Find where the given text appears and provide that cell's center as [X, Y] coordinate. 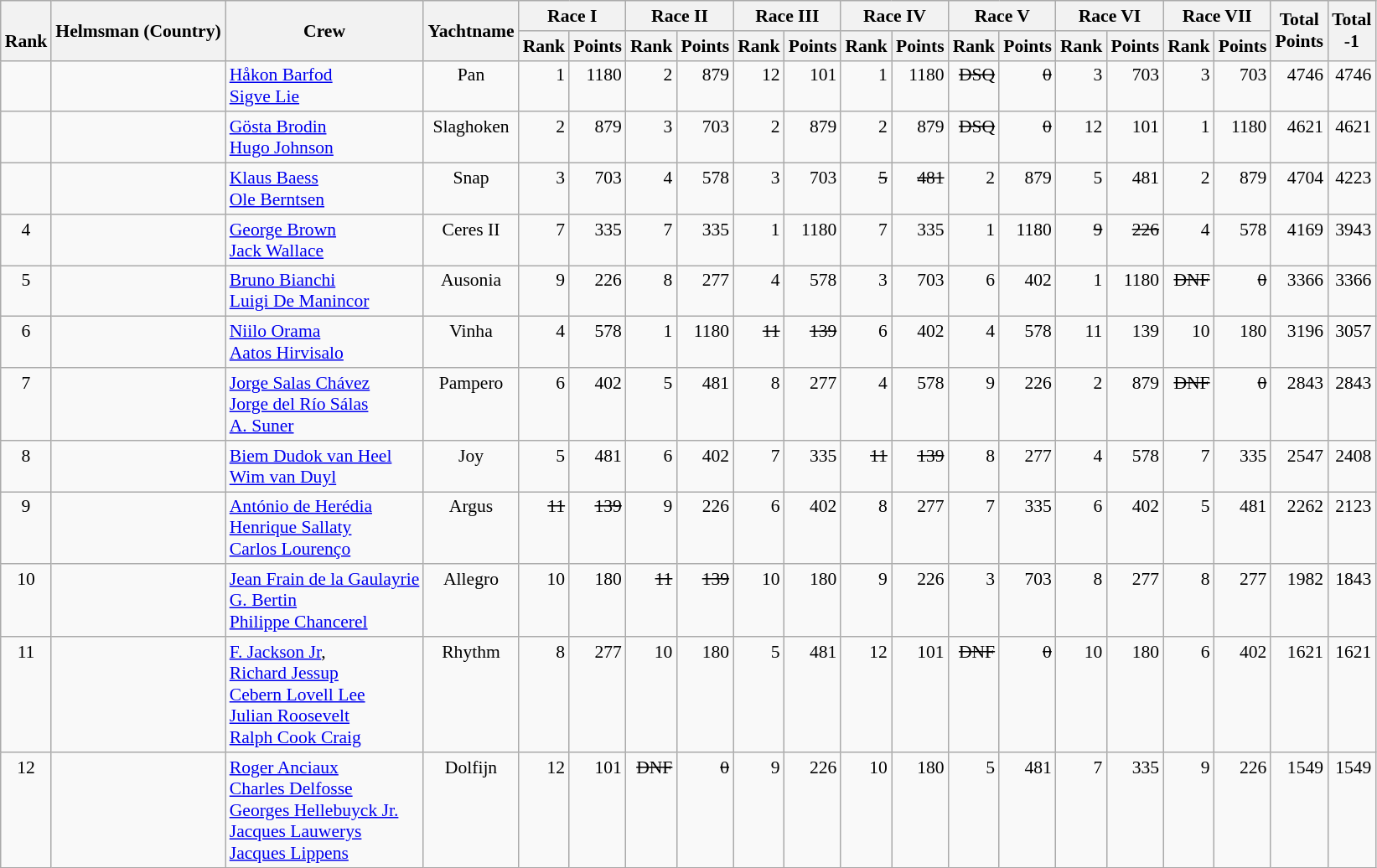
Ceres II [471, 240]
Slaghoken [471, 137]
Gösta Brodin Hugo Johnson [325, 137]
1982 [1299, 602]
4223 [1351, 189]
Jorge Salas Chávez Jorge del Río Sálas A. Suner [325, 404]
Race V [1002, 16]
Race II [680, 16]
Race IV [894, 16]
TotalPoints [1299, 30]
Pan [471, 85]
António de Herédia Henrique Sallaty Carlos Lourenço [325, 528]
2547 [1299, 466]
F. Jackson Jr, Richard Jessup Cebern Lovell Lee Julian Roosevelt Ralph Cook Craig [325, 695]
4169 [1299, 240]
3057 [1351, 342]
Roger Anciaux Charles Delfosse Georges Hellebuyck Jr. Jacques Lauwerys Jacques Lippens [325, 810]
1843 [1351, 602]
Race VII [1217, 16]
Yachtname [471, 30]
Rhythm [471, 695]
Race III [787, 16]
4704 [1299, 189]
Klaus Baess Ole Berntsen [325, 189]
Vinha [471, 342]
Race VI [1110, 16]
2123 [1351, 528]
2262 [1299, 528]
Dolfijn [471, 810]
Helmsman (Country) [137, 30]
Jean Frain de la Gaulayrie G. Bertin Philippe Chancerel [325, 602]
Race I [572, 16]
Snap [471, 189]
Ausonia [471, 292]
3196 [1299, 342]
Crew [325, 30]
Allegro [471, 602]
Argus [471, 528]
3943 [1351, 240]
George Brown Jack Wallace [325, 240]
Pampero [471, 404]
Biem Dudok van Heel Wim van Duyl [325, 466]
Total-1 [1351, 30]
Niilo Orama Aatos Hirvisalo [325, 342]
Bruno Bianchi Luigi De Manincor [325, 292]
Håkon Barfod Sigve Lie [325, 85]
2408 [1351, 466]
Joy [471, 466]
